Locate the cell with the specified text and output its (x, y) center coordinate. 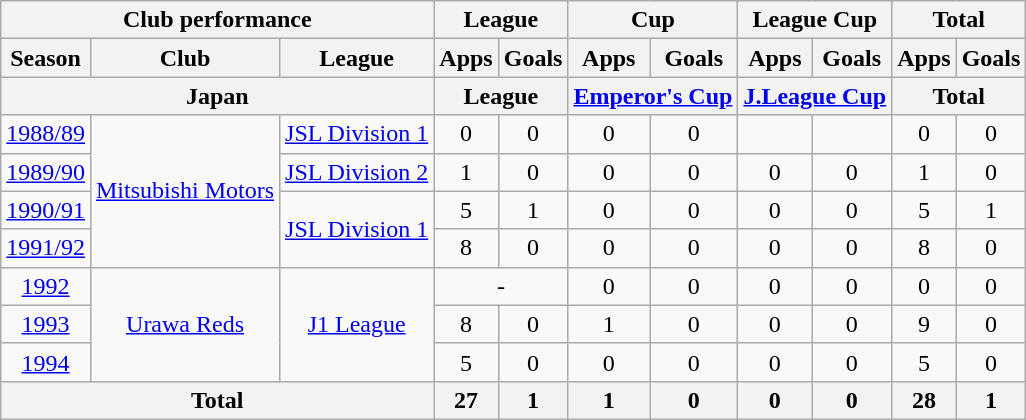
1991/92 (46, 248)
1988/89 (46, 134)
Season (46, 58)
1992 (46, 286)
1994 (46, 362)
Urawa Reds (184, 324)
J.League Cup (815, 96)
1990/91 (46, 210)
Cup (653, 20)
Mitsubishi Motors (184, 191)
JSL Division 2 (357, 172)
League Cup (815, 20)
9 (924, 324)
27 (466, 400)
J1 League (357, 324)
Club (184, 58)
28 (924, 400)
1989/90 (46, 172)
- (501, 286)
Club performance (218, 20)
Japan (218, 96)
Emperor's Cup (653, 96)
1993 (46, 324)
